Output the [x, y] coordinate of the center of the cell containing the given text.  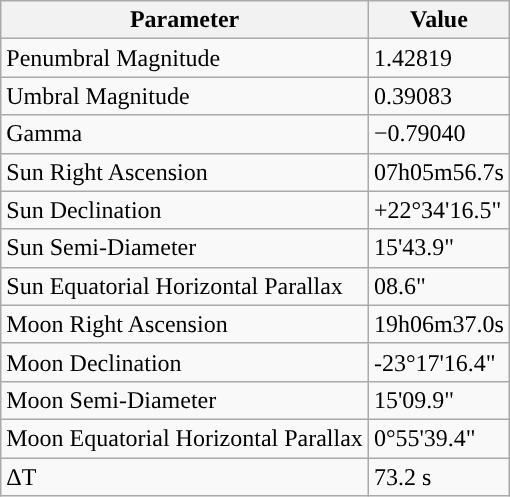
19h06m37.0s [438, 324]
0°55'39.4" [438, 438]
Sun Declination [185, 210]
-23°17'16.4" [438, 362]
Moon Semi-Diameter [185, 400]
15'43.9" [438, 248]
Umbral Magnitude [185, 96]
Sun Right Ascension [185, 172]
−0.79040 [438, 134]
73.2 s [438, 477]
Sun Semi-Diameter [185, 248]
+22°34'16.5" [438, 210]
ΔT [185, 477]
1.42819 [438, 58]
Value [438, 20]
Moon Declination [185, 362]
07h05m56.7s [438, 172]
Parameter [185, 20]
Moon Right Ascension [185, 324]
Penumbral Magnitude [185, 58]
08.6" [438, 286]
Gamma [185, 134]
15'09.9" [438, 400]
0.39083 [438, 96]
Sun Equatorial Horizontal Parallax [185, 286]
Moon Equatorial Horizontal Parallax [185, 438]
